Provide the [X, Y] coordinate of the cell's center where the given text is located.  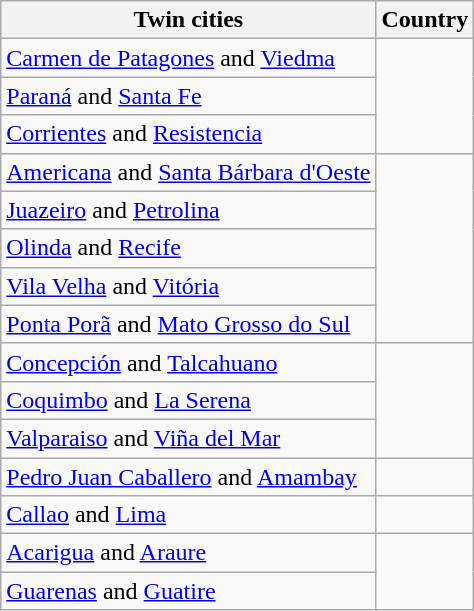
Twin cities [188, 20]
Corrientes and Resistencia [188, 134]
Concepción and Talcahuano [188, 362]
Callao and Lima [188, 515]
Ponta Porã and Mato Grosso do Sul [188, 324]
Paraná and Santa Fe [188, 96]
Country [425, 20]
Guarenas and Guatire [188, 591]
Coquimbo and La Serena [188, 400]
Acarigua and Araure [188, 553]
Americana and Santa Bárbara d'Oeste [188, 172]
Olinda and Recife [188, 248]
Juazeiro and Petrolina [188, 210]
Carmen de Patagones and Viedma [188, 58]
Valparaiso and Viña del Mar [188, 438]
Pedro Juan Caballero and Amambay [188, 477]
Vila Velha and Vitória [188, 286]
